Output the (x, y) coordinate of the center of the cell containing the given text.  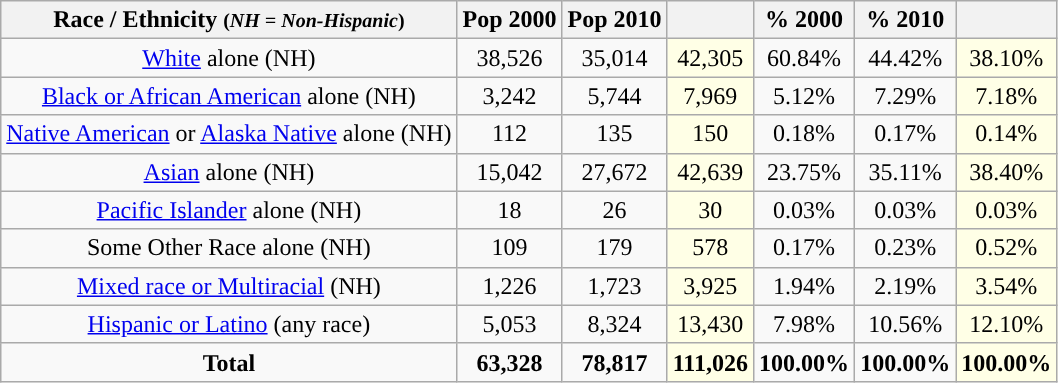
1,226 (510, 286)
1.94% (804, 286)
Mixed race or Multiracial (NH) (229, 286)
60.84% (804, 58)
42,305 (710, 58)
Pacific Islander alone (NH) (229, 210)
White alone (NH) (229, 58)
Race / Ethnicity (NH = Non-Hispanic) (229, 20)
0.52% (1006, 248)
27,672 (614, 172)
38.40% (1006, 172)
5,744 (614, 96)
38.10% (1006, 58)
0.14% (1006, 134)
5,053 (510, 324)
7.98% (804, 324)
7.29% (906, 96)
1,723 (614, 286)
Asian alone (NH) (229, 172)
Pop 2010 (614, 20)
Native American or Alaska Native alone (NH) (229, 134)
44.42% (906, 58)
42,639 (710, 172)
150 (710, 134)
10.56% (906, 324)
Black or African American alone (NH) (229, 96)
Total (229, 362)
0.23% (906, 248)
Pop 2000 (510, 20)
0.18% (804, 134)
2.19% (906, 286)
26 (614, 210)
Some Other Race alone (NH) (229, 248)
7.18% (1006, 96)
38,526 (510, 58)
3,242 (510, 96)
109 (510, 248)
35.11% (906, 172)
78,817 (614, 362)
8,324 (614, 324)
35,014 (614, 58)
111,026 (710, 362)
30 (710, 210)
12.10% (1006, 324)
15,042 (510, 172)
% 2010 (906, 20)
578 (710, 248)
% 2000 (804, 20)
13,430 (710, 324)
112 (510, 134)
63,328 (510, 362)
Hispanic or Latino (any race) (229, 324)
3,925 (710, 286)
135 (614, 134)
179 (614, 248)
5.12% (804, 96)
23.75% (804, 172)
18 (510, 210)
3.54% (1006, 286)
7,969 (710, 96)
